Locate the cell with the specified text and output its (x, y) center coordinate. 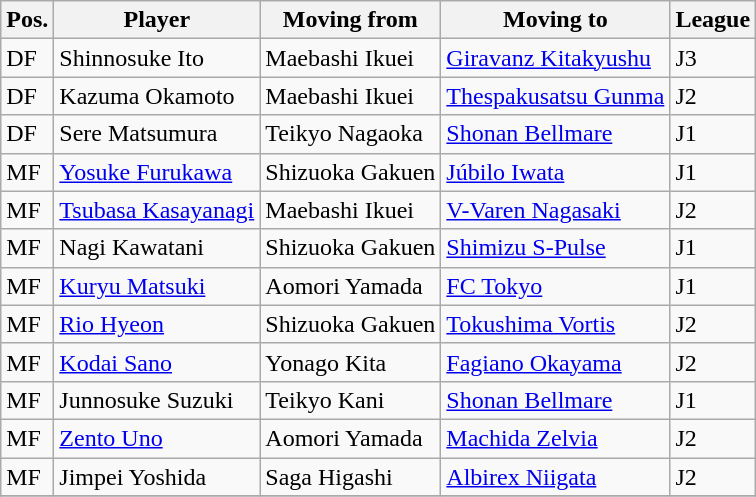
Teikyo Nagaoka (350, 134)
Thespakusatsu Gunma (556, 96)
Yonago Kita (350, 362)
Pos. (28, 20)
Júbilo Iwata (556, 172)
Tsubasa Kasayanagi (157, 210)
League (713, 20)
Jimpei Yoshida (157, 477)
Junnosuke Suzuki (157, 400)
Kuryu Matsuki (157, 286)
Giravanz Kitakyushu (556, 58)
Yosuke Furukawa (157, 172)
Tokushima Vortis (556, 324)
Kodai Sano (157, 362)
FC Tokyo (556, 286)
J3 (713, 58)
Moving from (350, 20)
Moving to (556, 20)
Fagiano Okayama (556, 362)
Teikyo Kani (350, 400)
Albirex Niigata (556, 477)
Shinnosuke Ito (157, 58)
Kazuma Okamoto (157, 96)
Nagi Kawatani (157, 248)
Saga Higashi (350, 477)
Sere Matsumura (157, 134)
Shimizu S-Pulse (556, 248)
Player (157, 20)
Rio Hyeon (157, 324)
Machida Zelvia (556, 438)
Zento Uno (157, 438)
V-Varen Nagasaki (556, 210)
